Capture the cell that displays the provided text and extract its [x, y] central coordinate. 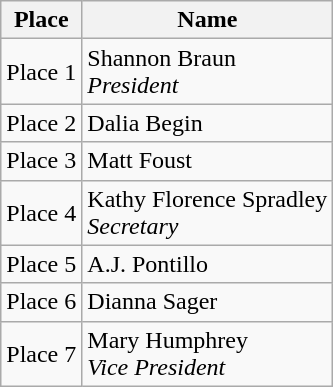
Place 4 [42, 212]
Place 3 [42, 161]
Name [208, 20]
Shannon BraunPresident [208, 72]
Dianna Sager [208, 302]
Matt Foust [208, 161]
Place 7 [42, 354]
Place 2 [42, 123]
Place 1 [42, 72]
Dalia Begin [208, 123]
Place 6 [42, 302]
Mary HumphreyVice President [208, 354]
Place 5 [42, 264]
A.J. Pontillo [208, 264]
Kathy Florence SpradleySecretary [208, 212]
Place [42, 20]
